Determine the [X, Y] coordinate at the center of the cell enclosing the given text.  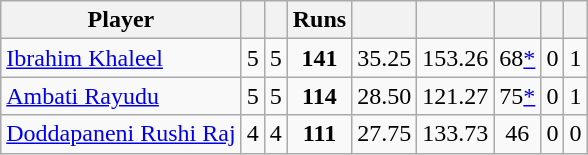
121.27 [456, 96]
Player [121, 20]
Doddapaneni Rushi Raj [121, 134]
68* [518, 58]
35.25 [384, 58]
28.50 [384, 96]
46 [518, 134]
111 [319, 134]
Ambati Rayudu [121, 96]
141 [319, 58]
75* [518, 96]
114 [319, 96]
Ibrahim Khaleel [121, 58]
153.26 [456, 58]
27.75 [384, 134]
133.73 [456, 134]
Runs [319, 20]
